Search for the cell housing the specified text and yield its (x, y) center coordinate. 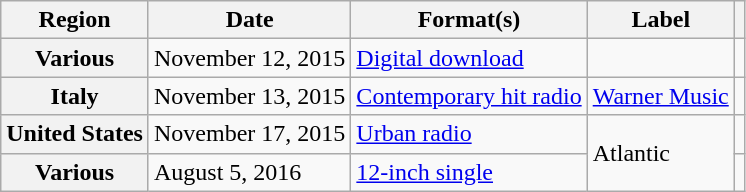
Warner Music (660, 96)
Label (660, 20)
Region (75, 20)
Digital download (469, 58)
August 5, 2016 (249, 172)
12-inch single (469, 172)
November 13, 2015 (249, 96)
Urban radio (469, 134)
Italy (75, 96)
Format(s) (469, 20)
United States (75, 134)
Date (249, 20)
Atlantic (660, 153)
November 17, 2015 (249, 134)
November 12, 2015 (249, 58)
Contemporary hit radio (469, 96)
